From the cell containing the given text, extract its center point as [X, Y] coordinate. 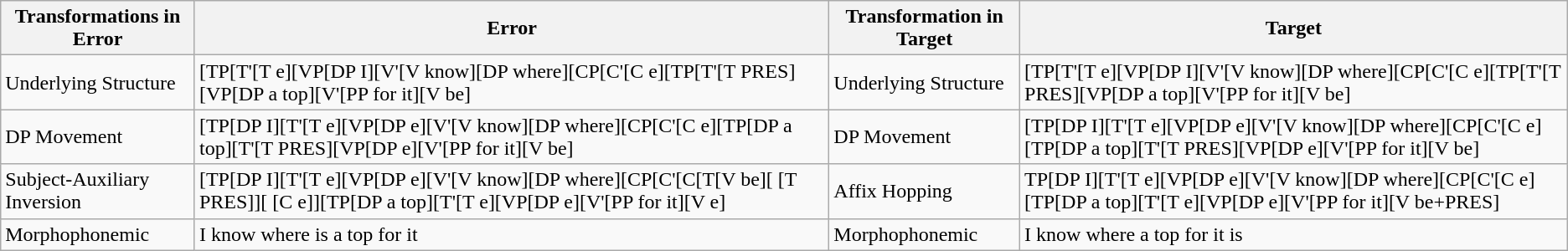
Error [511, 28]
I know where is a top for it [511, 234]
TP[DP I][T'[T e][VP[DP e][V'[V know][DP where][CP[C'[C e][TP[DP a top][T'[T e][VP[DP e][V'[PP for it][V be+PRES] [1294, 191]
[TP[DP I][T'[T e][VP[DP e][V'[V know][DP where][CP[C'[C[T[V be][ [T PRES]][ [C e]][TP[DP a top][T'[T e][VP[DP e][V'[PP for it][V e] [511, 191]
Transformations in Error [98, 28]
Subject-Auxiliary Inversion [98, 191]
Transformation in Target [925, 28]
Target [1294, 28]
Affix Hopping [925, 191]
I know where a top for it is [1294, 234]
